Identify which cell holds the provided text, then report its (X, Y) central coordinate. 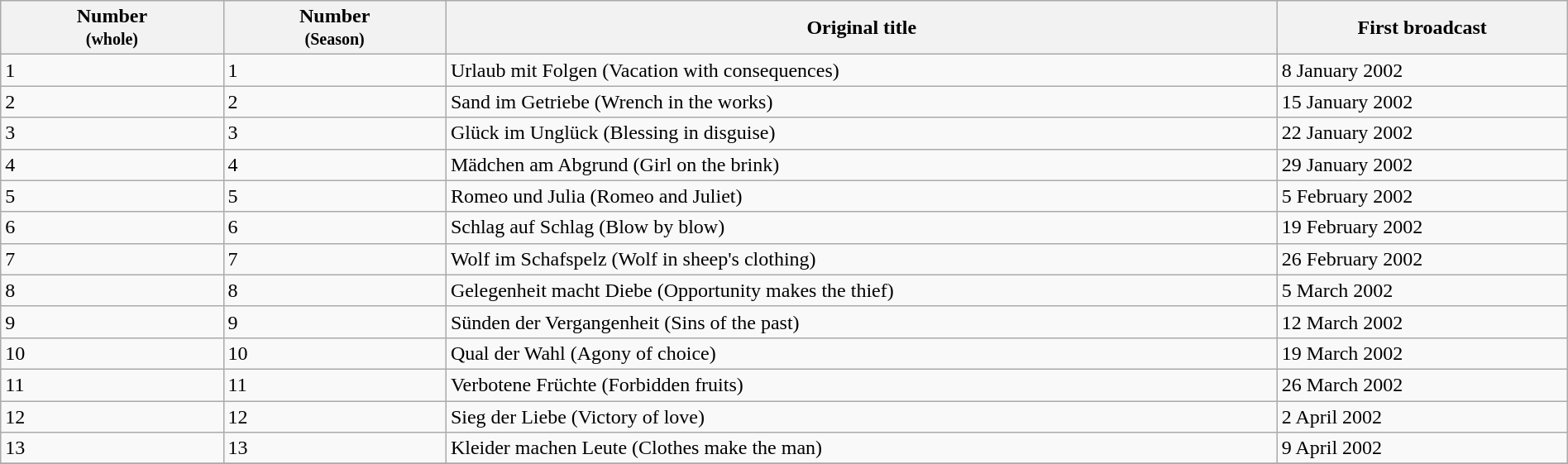
9 April 2002 (1422, 448)
5 February 2002 (1422, 196)
26 February 2002 (1422, 259)
Urlaub mit Folgen (Vacation with consequences) (862, 70)
Number (whole) (112, 28)
Qual der Wahl (Agony of choice) (862, 353)
Sand im Getriebe (Wrench in the works) (862, 102)
Romeo und Julia (Romeo and Juliet) (862, 196)
12 March 2002 (1422, 322)
Sünden der Vergangenheit (Sins of the past) (862, 322)
Number (Season) (334, 28)
15 January 2002 (1422, 102)
26 March 2002 (1422, 385)
8 January 2002 (1422, 70)
Mädchen am Abgrund (Girl on the brink) (862, 165)
Original title (862, 28)
Verbotene Früchte (Forbidden fruits) (862, 385)
First broadcast (1422, 28)
Sieg der Liebe (Victory of love) (862, 416)
Schlag auf Schlag (Blow by blow) (862, 227)
Gelegenheit macht Diebe (Opportunity makes the thief) (862, 290)
5 March 2002 (1422, 290)
Kleider machen Leute (Clothes make the man) (862, 448)
19 February 2002 (1422, 227)
29 January 2002 (1422, 165)
19 March 2002 (1422, 353)
22 January 2002 (1422, 133)
Glück im Unglück (Blessing in disguise) (862, 133)
Wolf im Schafspelz (Wolf in sheep's clothing) (862, 259)
2 April 2002 (1422, 416)
